Determine the (x, y) coordinate at the center of the cell enclosing the given text.  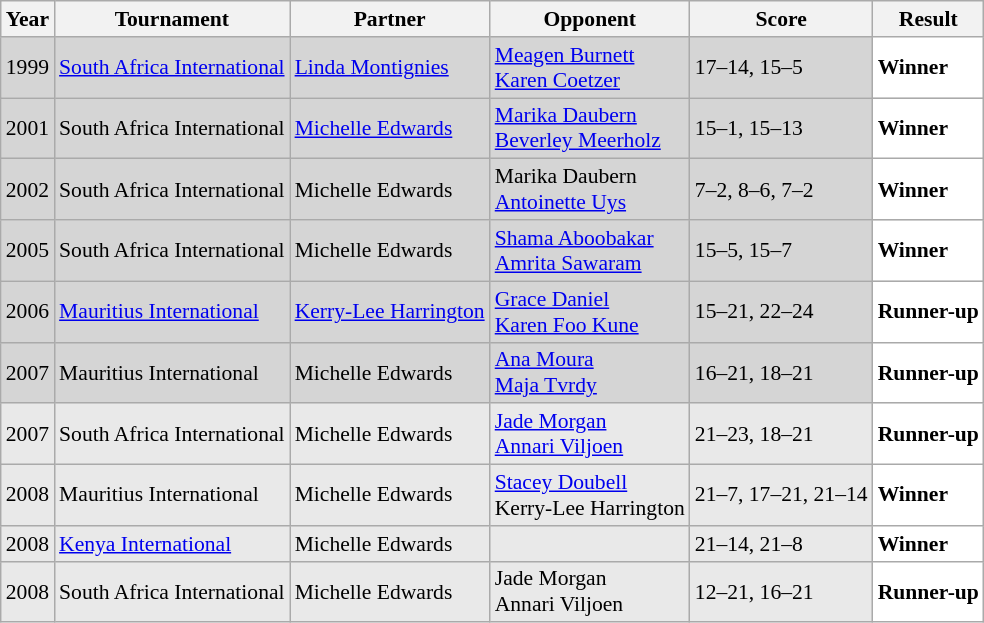
Stacey Doubell Kerry-Lee Harrington (590, 496)
Opponent (590, 19)
Marika Daubern Beverley Meerholz (590, 128)
Kenya International (172, 544)
Partner (390, 19)
Year (28, 19)
Kerry-Lee Harrington (390, 312)
Linda Montignies (390, 68)
16–21, 18–21 (782, 372)
2001 (28, 128)
12–21, 16–21 (782, 592)
Result (928, 19)
Marika Daubern Antoinette Uys (590, 190)
21–14, 21–8 (782, 544)
2005 (28, 250)
1999 (28, 68)
7–2, 8–6, 7–2 (782, 190)
2006 (28, 312)
2002 (28, 190)
15–5, 15–7 (782, 250)
15–21, 22–24 (782, 312)
15–1, 15–13 (782, 128)
Ana Moura Maja Tvrdy (590, 372)
Grace Daniel Karen Foo Kune (590, 312)
Score (782, 19)
21–7, 17–21, 21–14 (782, 496)
Shama Aboobakar Amrita Sawaram (590, 250)
17–14, 15–5 (782, 68)
Tournament (172, 19)
Meagen Burnett Karen Coetzer (590, 68)
21–23, 18–21 (782, 434)
